Find where the given text appears and provide that cell's center as [x, y] coordinate. 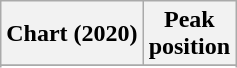
Chart (2020) [72, 34]
Peakposition [189, 34]
